Pinpoint the cell where the given text exists, returning its [X, Y] midpoint coordinate. 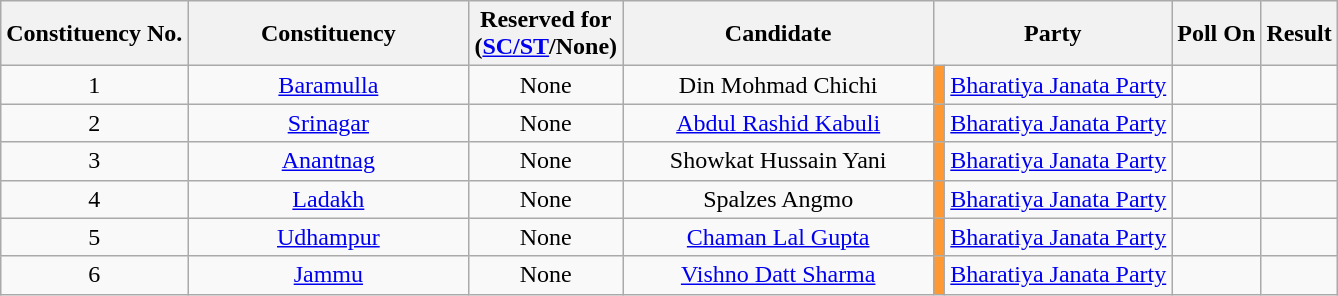
3 [94, 161]
Constituency [328, 34]
1 [94, 85]
Abdul Rashid Kabuli [778, 123]
Spalzes Angmo [778, 199]
5 [94, 237]
Poll On [1216, 34]
Vishno Datt Sharma [778, 275]
Jammu [328, 275]
Chaman Lal Gupta [778, 237]
Anantnag [328, 161]
2 [94, 123]
Reserved for(SC/ST/None) [546, 34]
Candidate [778, 34]
Srinagar [328, 123]
Baramulla [328, 85]
Result [1299, 34]
Party [1053, 34]
4 [94, 199]
Showkat Hussain Yani [778, 161]
6 [94, 275]
Ladakh [328, 199]
Din Mohmad Chichi [778, 85]
Constituency No. [94, 34]
Udhampur [328, 237]
